Pinpoint the cell where the given text exists, returning its [x, y] midpoint coordinate. 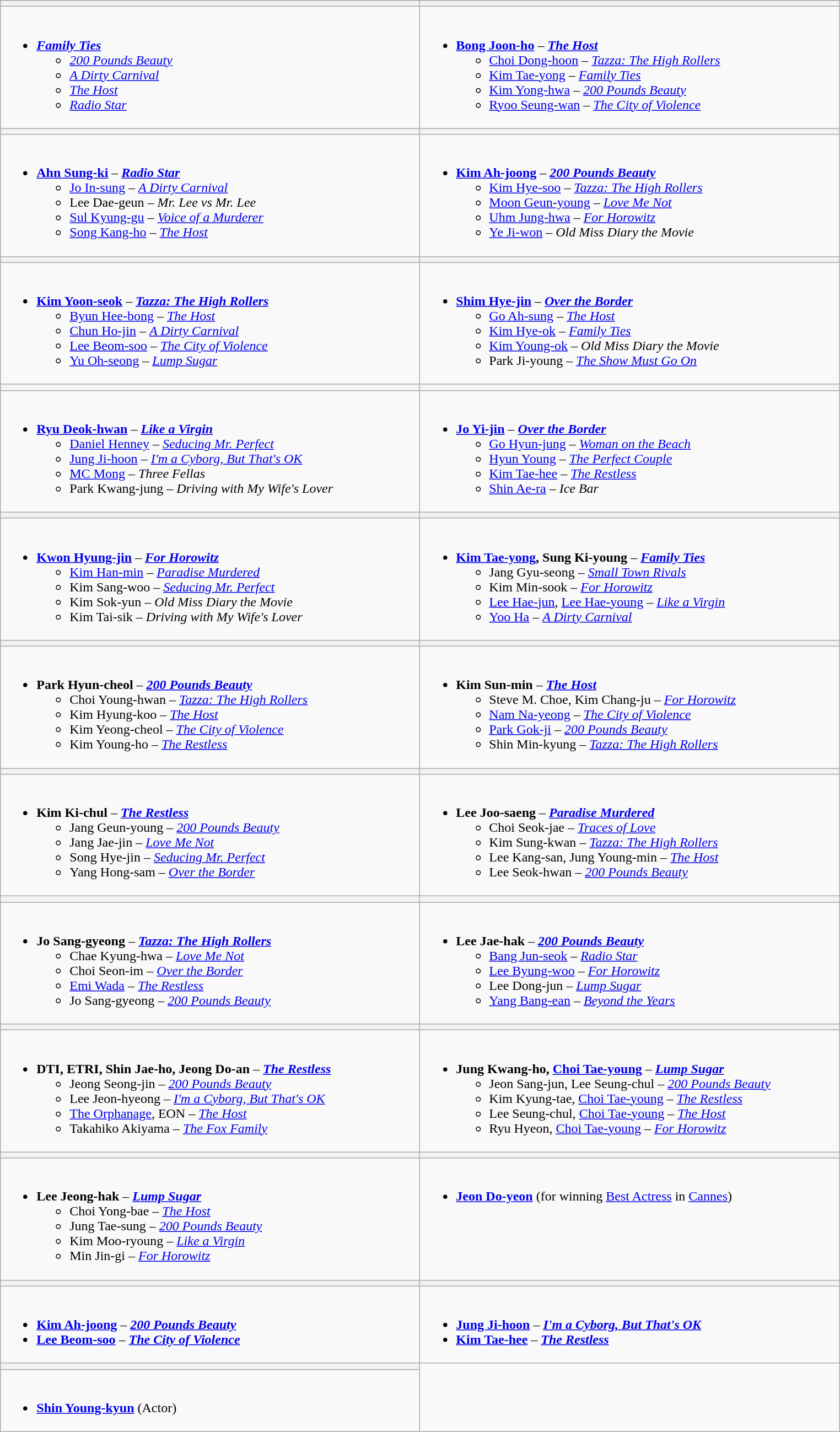
Shim Hye-jin – Over the BorderGo Ah-sung – The HostKim Hye-ok – Family TiesKim Young-ok – Old Miss Diary the MoviePark Ji-young – The Show Must Go On [629, 323]
Family Ties200 Pounds BeautyA Dirty CarnivalThe HostRadio Star [211, 67]
Kim Ah-joong – 200 Pounds BeautyLee Beom-soo – The City of Violence [211, 1325]
Lee Jeong-hak – Lump SugarChoi Yong-bae – The HostJung Tae-sung – 200 Pounds BeautyKim Moo-ryoung – Like a VirginMin Jin-gi – For Horowitz [211, 1219]
Lee Jae-hak – 200 Pounds BeautyBang Jun-seok – Radio StarLee Byung-woo – For HorowitzLee Dong-jun – Lump SugarYang Bang-ean – Beyond the Years [629, 963]
Jung Ji-hoon – I'm a Cyborg, But That's OKKim Tae-hee – The Restless [629, 1325]
Ahn Sung-ki – Radio StarJo In-sung – A Dirty CarnivalLee Dae-geun – Mr. Lee vs Mr. LeeSul Kyung-gu – Voice of a MurdererSong Kang-ho – The Host [211, 195]
Jeon Do-yeon (for winning Best Actress in Cannes) [629, 1219]
Shin Young-kyun (Actor) [211, 1400]
Jo Yi-jin – Over the BorderGo Hyun-jung – Woman on the BeachHyun Young – The Perfect CoupleKim Tae-hee – The RestlessShin Ae-ra – Ice Bar [629, 451]
